Capture the cell that displays the provided text and extract its [x, y] central coordinate. 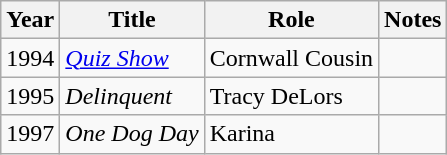
Role [291, 20]
Karina [291, 134]
Quiz Show [132, 58]
1994 [30, 58]
Tracy DeLors [291, 96]
1997 [30, 134]
Title [132, 20]
One Dog Day [132, 134]
Notes [413, 20]
1995 [30, 96]
Delinquent [132, 96]
Year [30, 20]
Cornwall Cousin [291, 58]
